Extract the [x, y] coordinate from the center of the cell holding the provided text.  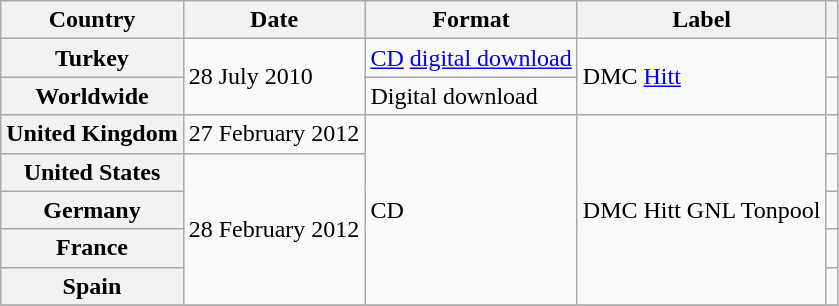
France [92, 248]
Spain [92, 286]
United States [92, 172]
CD digital download [471, 58]
28 July 2010 [274, 77]
27 February 2012 [274, 134]
DMC Hitt [702, 77]
Worldwide [92, 96]
Country [92, 20]
DMC Hitt GNL Tonpool [702, 210]
Format [471, 20]
CD [471, 210]
28 February 2012 [274, 229]
Germany [92, 210]
United Kingdom [92, 134]
Digital download [471, 96]
Date [274, 20]
Label [702, 20]
Turkey [92, 58]
